For the text-containing cell, return its midpoint in (x, y) coordinate format. 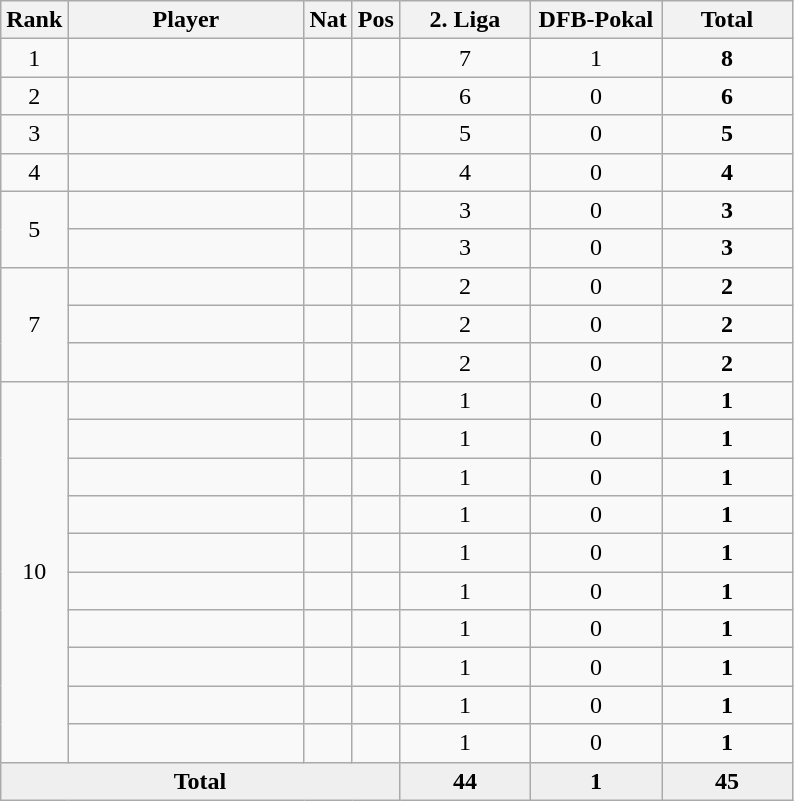
45 (728, 781)
44 (464, 781)
2. Liga (464, 20)
Pos (376, 20)
10 (34, 572)
DFB-Pokal (596, 20)
Player (186, 20)
Nat (328, 20)
Rank (34, 20)
8 (728, 58)
